Locate the cell with the specified text and output its [x, y] center coordinate. 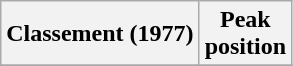
Classement (1977) [100, 34]
Peakposition [245, 34]
